Pinpoint the cell where the given text exists, returning its (x, y) midpoint coordinate. 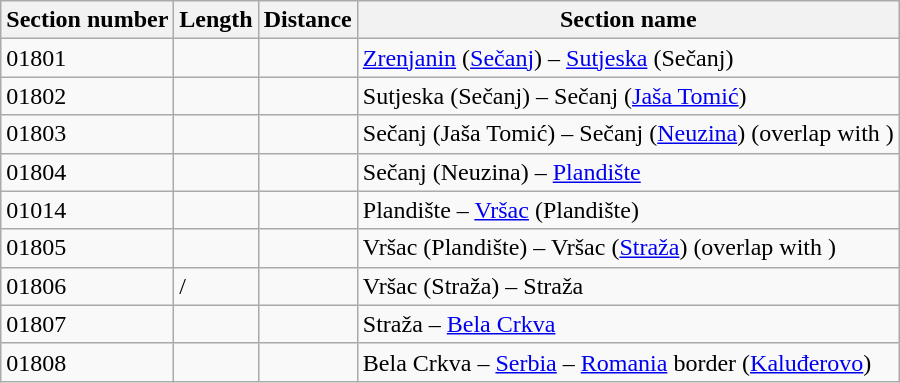
Distance (308, 20)
01801 (88, 58)
Plandište – Vršac (Plandište) (628, 210)
Section name (628, 20)
Vršac (Straža) – Straža (628, 286)
01805 (88, 248)
Sečanj (Neuzina) – Plandište (628, 172)
Straža – Bela Crkva (628, 324)
Zrenjanin (Sečanj) – Sutjeska (Sečanj) (628, 58)
01808 (88, 362)
/ (216, 286)
01807 (88, 324)
Sutjeska (Sečanj) – Sečanj (Jaša Tomić) (628, 96)
01806 (88, 286)
Section number (88, 20)
01803 (88, 134)
01804 (88, 172)
Vršac (Plandište) – Vršac (Straža) (overlap with ) (628, 248)
01014 (88, 210)
Bela Crkva – Serbia – Romania border (Kaluđerovo) (628, 362)
01802 (88, 96)
Sečanj (Jaša Tomić) – Sečanj (Neuzina) (overlap with ) (628, 134)
Length (216, 20)
